Identify which cell holds the provided text, then report its (x, y) central coordinate. 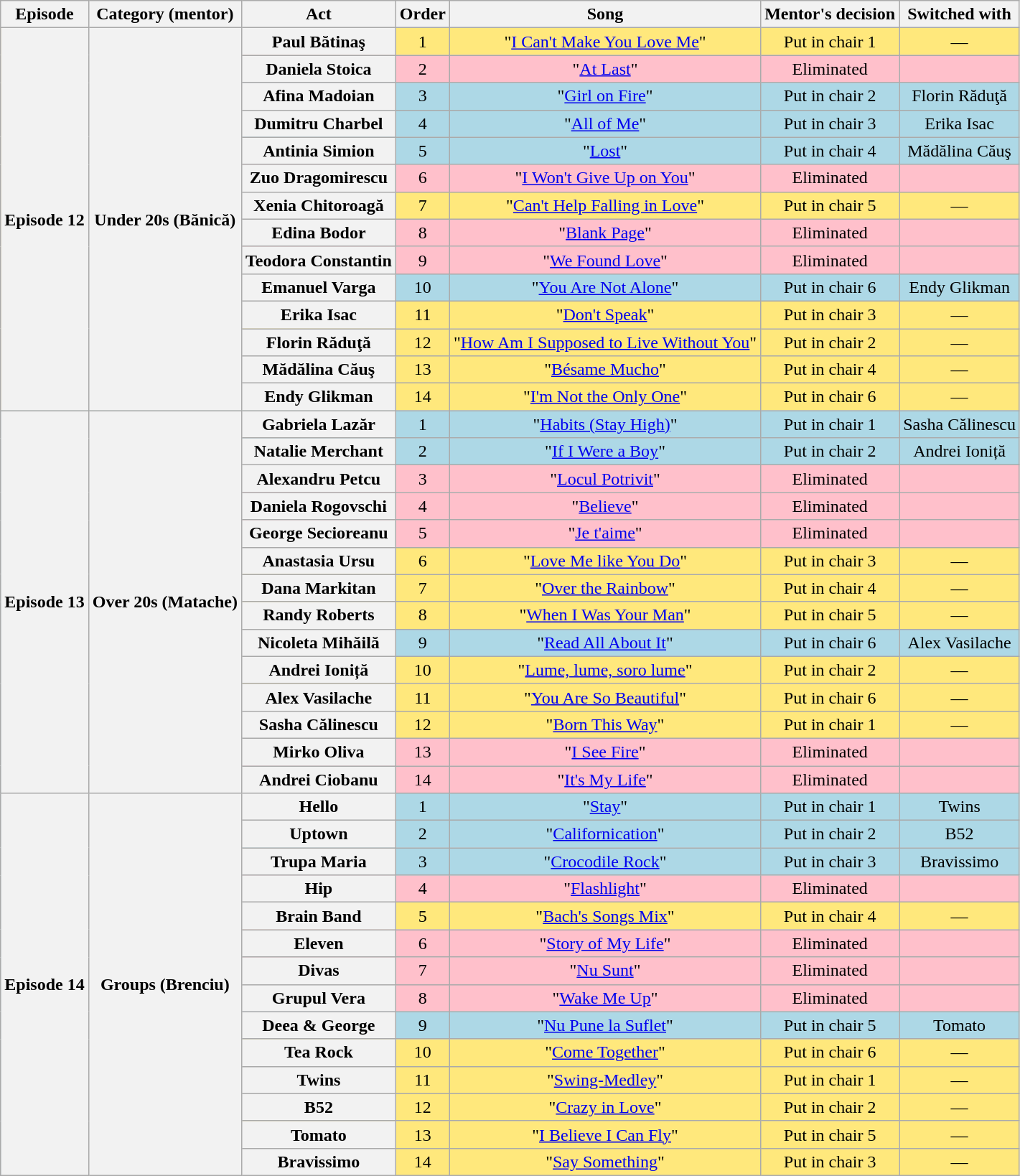
Episode 14 (45, 985)
Emanuel Varga (319, 287)
"I Won't Give Up on You" (604, 178)
Category (mentor) (165, 14)
Antinia Simion (319, 151)
Natalie Merchant (319, 452)
Under 20s (Bănică) (165, 220)
Edina Bodor (319, 233)
"Nu Pune la Suflet" (604, 1025)
Zuo Dragomirescu (319, 178)
"It's My Life" (604, 779)
"Lost" (604, 151)
"If I Were a Boy" (604, 452)
"Don't Speak" (604, 314)
Divas (319, 971)
"Flashlight" (604, 889)
Randy Roberts (319, 615)
"Over the Rainbow" (604, 588)
Paul Bătinaş (319, 42)
"Je t'aime" (604, 533)
"Crazy in Love" (604, 1107)
Daniela Rogovschi (319, 506)
"I'm Not the Only One" (604, 397)
Andrei Ciobanu (319, 779)
"Blank Page" (604, 233)
Anastasia Ursu (319, 561)
George Secioreanu (319, 533)
Afina Madoian (319, 96)
"At Last" (604, 69)
Dana Markitan (319, 588)
Uptown (319, 834)
Episode (45, 14)
Trupa Maria (319, 862)
Daniela Stoica (319, 69)
"Nu Sunt" (604, 971)
Over 20s (Matache) (165, 602)
"Wake Me Up" (604, 998)
"Bach's Songs Mix" (604, 916)
Gabriela Lazăr (319, 424)
Hello (319, 807)
"When I Was Your Man" (604, 615)
"I Believe I Can Fly" (604, 1134)
"I See Fire" (604, 752)
"Come Together" (604, 1053)
"Love Me like You Do" (604, 561)
Grupul Vera (319, 998)
Hip (319, 889)
"Stay" (604, 807)
"Can't Help Falling in Love" (604, 205)
"Believe" (604, 506)
"Habits (Stay High)" (604, 424)
Tea Rock (319, 1053)
"Crocodile Rock" (604, 862)
Song (604, 14)
Mentor's decision (830, 14)
"All of Me" (604, 123)
Groups (Brenciu) (165, 985)
"Swing-Medley" (604, 1080)
"Lume, lume, soro lume" (604, 670)
Mirko Oliva (319, 752)
Brain Band (319, 916)
"I Can't Make You Love Me" (604, 42)
"Story of My Life" (604, 943)
Xenia Chitoroagă (319, 205)
"We Found Love" (604, 260)
"You Are So Beautiful" (604, 697)
"Say Something" (604, 1162)
Act (319, 14)
Nicoleta Mihăilă (319, 643)
Order (422, 14)
Dumitru Charbel (319, 123)
Eleven (319, 943)
"How Am I Supposed to Live Without You" (604, 342)
Deea & George (319, 1025)
"Born This Way" (604, 724)
"Californication" (604, 834)
Switched with (960, 14)
Episode 12 (45, 220)
"You Are Not Alone" (604, 287)
"Read All About It" (604, 643)
"Girl on Fire" (604, 96)
Teodora Constantin (319, 260)
"Locul Potrivit" (604, 479)
"Bésame Mucho" (604, 370)
Alexandru Petcu (319, 479)
Episode 13 (45, 602)
